Determine the [x, y] coordinate at the center of the cell enclosing the given text.  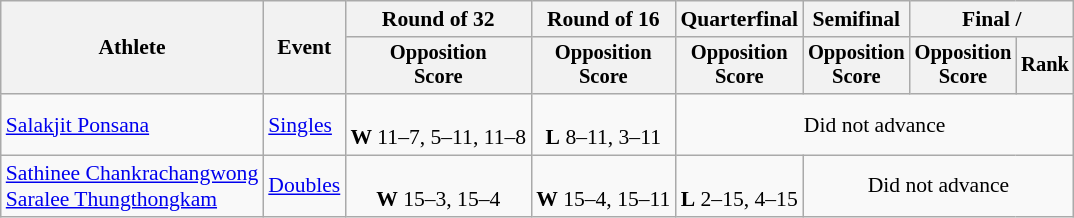
Round of 16 [603, 19]
Final / [992, 19]
Doubles [304, 186]
Round of 32 [438, 19]
Rank [1045, 66]
Event [304, 48]
Quarterfinal [739, 19]
Singles [304, 124]
Semifinal [856, 19]
L 2–15, 4–15 [739, 186]
Salakjit Ponsana [132, 124]
W 11–7, 5–11, 11–8 [438, 124]
Sathinee ChankrachangwongSaralee Thungthongkam [132, 186]
W 15–3, 15–4 [438, 186]
L 8–11, 3–11 [603, 124]
W 15–4, 15–11 [603, 186]
Athlete [132, 48]
